From the cell containing the given text, extract its center point as (X, Y) coordinate. 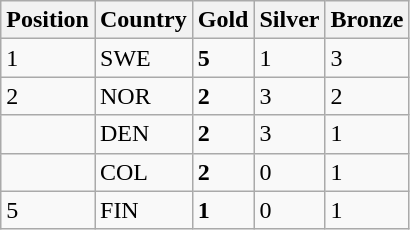
Silver (290, 20)
COL (143, 172)
Position (48, 20)
Country (143, 20)
Gold (223, 20)
FIN (143, 210)
NOR (143, 96)
Bronze (367, 20)
DEN (143, 134)
SWE (143, 58)
